From the cell containing the given text, extract its center point as [X, Y] coordinate. 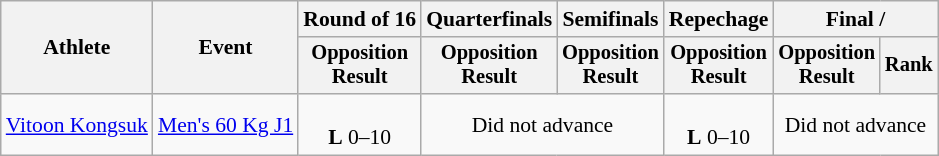
Quarterfinals [489, 19]
Rank [909, 66]
Semifinals [610, 19]
Repechage [719, 19]
Men's 60 Kg J1 [226, 124]
Athlete [77, 48]
Vitoon Kongsuk [77, 124]
Round of 16 [360, 19]
Final / [855, 19]
Event [226, 48]
